From the cell containing the given text, extract its center point as [X, Y] coordinate. 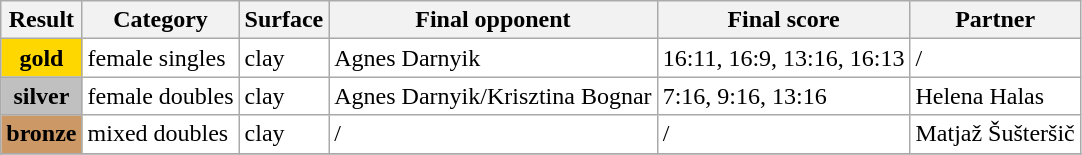
Agnes Darnyik [493, 58]
Surface [284, 20]
Category [160, 20]
Helena Halas [995, 96]
female singles [160, 58]
Partner [995, 20]
Final opponent [493, 20]
16:11, 16:9, 13:16, 16:13 [784, 58]
Agnes Darnyik/Krisztina Bognar [493, 96]
bronze [42, 134]
silver [42, 96]
Matjaž Šušteršič [995, 134]
Final score [784, 20]
gold [42, 58]
mixed doubles [160, 134]
7:16, 9:16, 13:16 [784, 96]
female doubles [160, 96]
Result [42, 20]
